Return the [x, y] coordinate for the center point of the cell that contains the specified text.  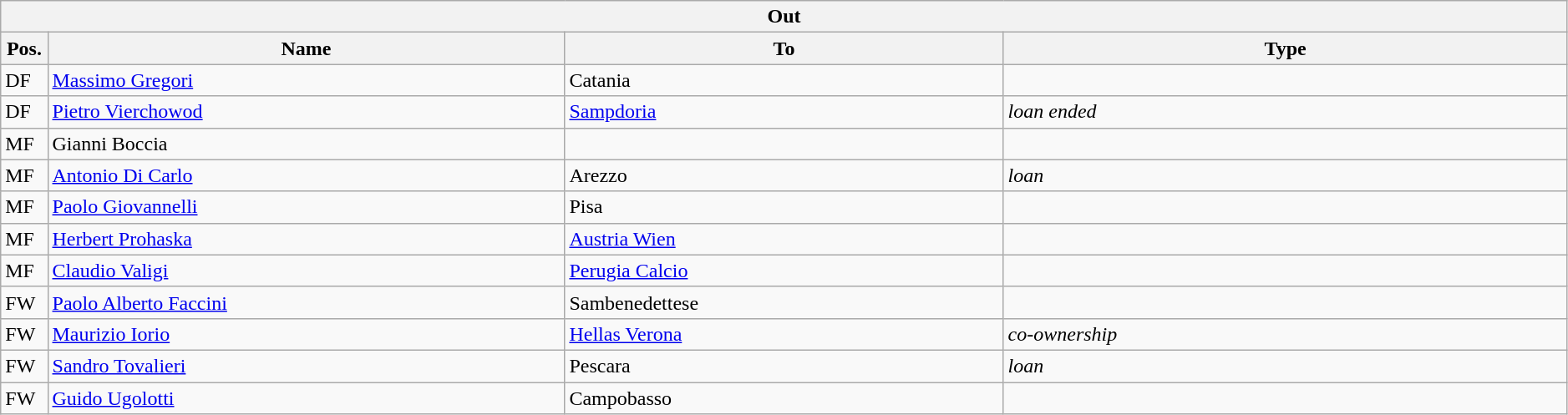
Maurizio Iorio [306, 334]
Out [784, 17]
Name [306, 48]
Herbert Prohaska [306, 239]
Campobasso [784, 398]
Sampdoria [784, 112]
Paolo Giovannelli [306, 207]
loan ended [1285, 112]
Antonio Di Carlo [306, 175]
Guido Ugolotti [306, 398]
Massimo Gregori [306, 80]
Arezzo [784, 175]
Type [1285, 48]
Sandro Tovalieri [306, 366]
co-ownership [1285, 334]
Pietro Vierchowod [306, 112]
Paolo Alberto Faccini [306, 302]
Pos. [24, 48]
Gianni Boccia [306, 144]
Hellas Verona [784, 334]
Perugia Calcio [784, 271]
Pisa [784, 207]
Austria Wien [784, 239]
Sambenedettese [784, 302]
Catania [784, 80]
Claudio Valigi [306, 271]
To [784, 48]
Pescara [784, 366]
